Provide the (x, y) coordinate of the cell's center where the given text is located.  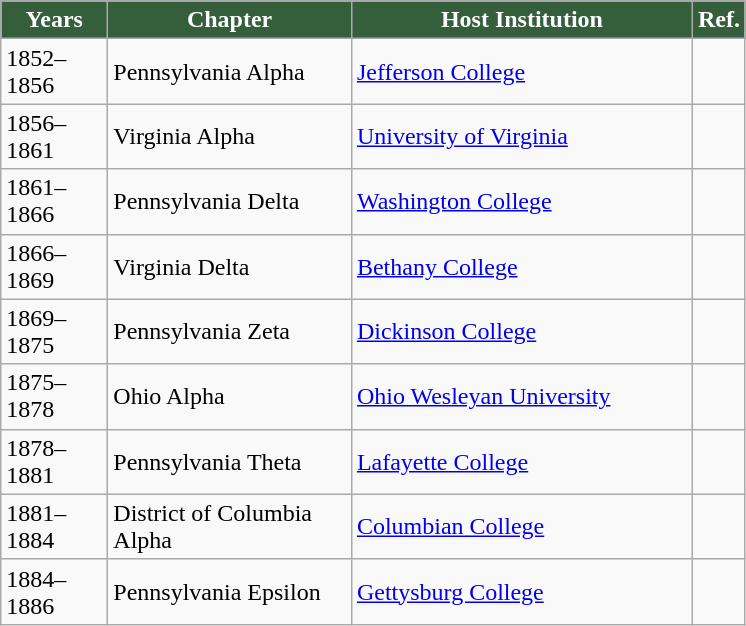
1866–1869 (54, 266)
Pennsylvania Theta (230, 462)
District of Columbia Alpha (230, 526)
Ohio Wesleyan University (522, 396)
1881–1884 (54, 526)
University of Virginia (522, 136)
Lafayette College (522, 462)
Ohio Alpha (230, 396)
Jefferson College (522, 72)
Chapter (230, 20)
Dickinson College (522, 332)
1884–1886 (54, 592)
Gettysburg College (522, 592)
1856–1861 (54, 136)
Columbian College (522, 526)
1869–1875 (54, 332)
Virginia Delta (230, 266)
Pennsylvania Alpha (230, 72)
Virginia Alpha (230, 136)
1861–1866 (54, 202)
Washington College (522, 202)
Pennsylvania Delta (230, 202)
1878–1881 (54, 462)
1875–1878 (54, 396)
Pennsylvania Epsilon (230, 592)
Host Institution (522, 20)
Ref. (718, 20)
Years (54, 20)
Bethany College (522, 266)
Pennsylvania Zeta (230, 332)
1852–1856 (54, 72)
